Pinpoint the cell where the given text exists, returning its (X, Y) midpoint coordinate. 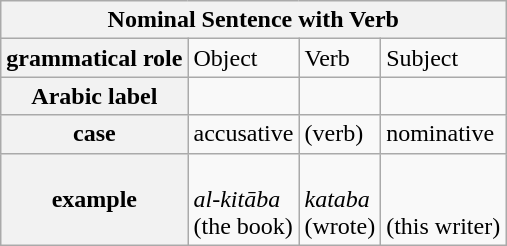
grammatical role (94, 58)
Object (244, 58)
(verb) (340, 134)
nominative (444, 134)
Subject (444, 58)
example (94, 199)
accusative (244, 134)
case (94, 134)
(this writer) (444, 199)
Arabic label (94, 96)
Verb (340, 58)
al-kitāba(the book) (244, 199)
kataba(wrote) (340, 199)
Nominal Sentence with Verb (254, 20)
